Search for the cell housing the specified text and yield its (X, Y) center coordinate. 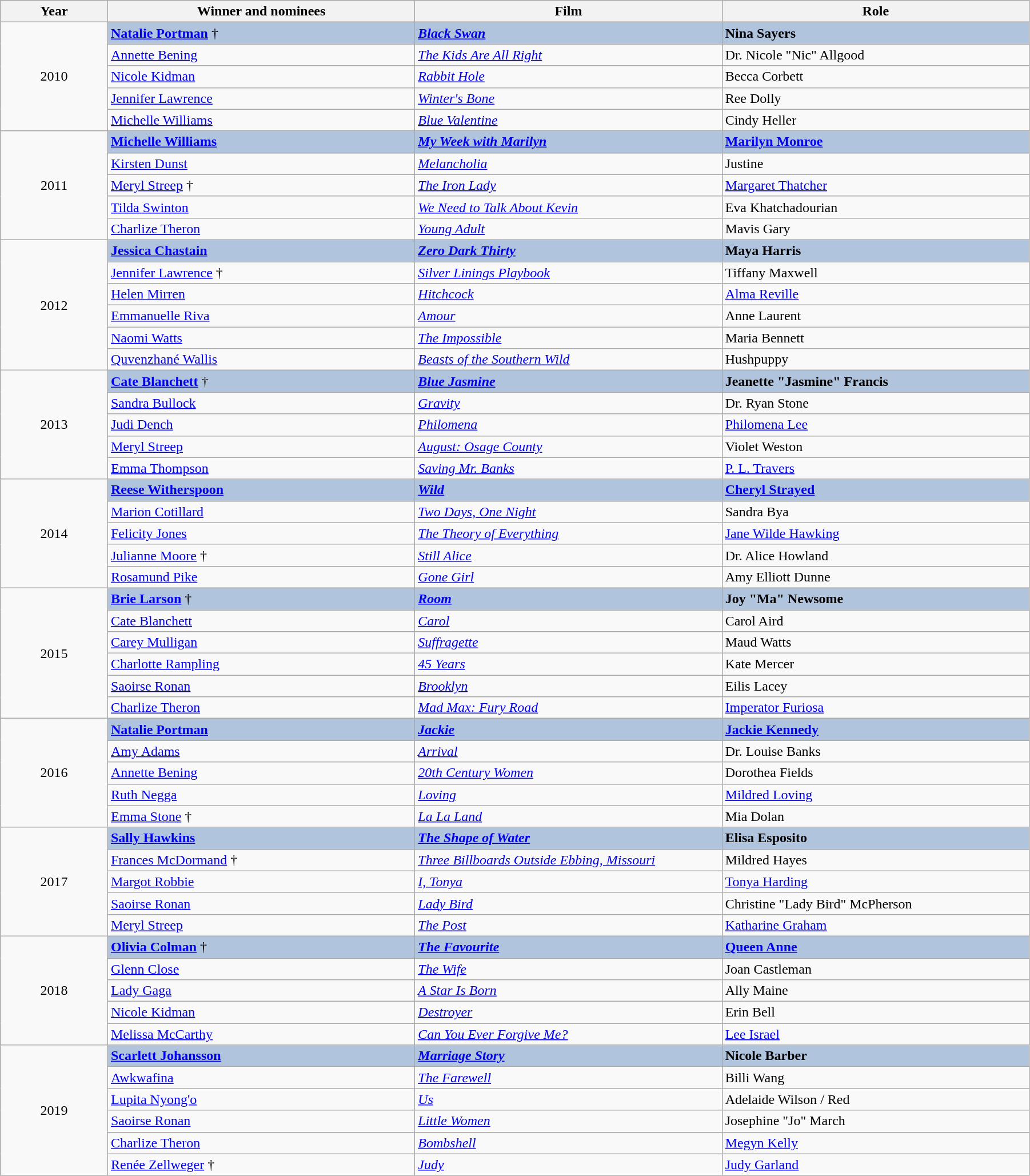
Amour (568, 316)
I, Tonya (568, 882)
Emmanuelle Riva (261, 316)
Josephine "Jo" March (876, 1121)
The Kids Are All Right (568, 55)
Role (876, 11)
The Theory of Everything (568, 533)
Felicity Jones (261, 533)
Still Alice (568, 555)
Violet Weston (876, 447)
Jackie Kennedy (876, 729)
Winner and nominees (261, 11)
Philomena (568, 425)
Cheryl Strayed (876, 490)
2014 (54, 533)
Little Women (568, 1121)
Alma Reville (876, 294)
Margaret Thatcher (876, 185)
Mavis Gary (876, 229)
Saving Mr. Banks (568, 468)
Tilda Swinton (261, 207)
Margot Robbie (261, 882)
Philomena Lee (876, 425)
Dr. Louise Banks (876, 751)
Ree Dolly (876, 98)
Amy Elliott Dunne (876, 577)
2013 (54, 425)
Year (54, 11)
My Week with Marilyn (568, 142)
Judy (568, 1165)
A Star Is Born (568, 991)
August: Osage County (568, 447)
The Post (568, 925)
2010 (54, 77)
Charlotte Rampling (261, 664)
Lady Bird (568, 903)
Elisa Esposito (876, 838)
Room (568, 599)
Joy "Ma" Newsome (876, 599)
Mad Max: Fury Road (568, 708)
Blue Jasmine (568, 381)
Sandra Bya (876, 512)
Amy Adams (261, 751)
Blue Valentine (568, 120)
Erin Bell (876, 1012)
Loving (568, 795)
Judy Garland (876, 1165)
Emma Stone † (261, 816)
Glenn Close (261, 969)
Cate Blanchett † (261, 381)
20th Century Women (568, 773)
Reese Witherspoon (261, 490)
Mia Dolan (876, 816)
Dr. Ryan Stone (876, 403)
Kirsten Dunst (261, 164)
Us (568, 1099)
Quvenzhané Wallis (261, 360)
Renée Zellweger † (261, 1165)
Julianne Moore † (261, 555)
2011 (54, 185)
Ally Maine (876, 991)
Lady Gaga (261, 991)
Carey Mulligan (261, 643)
Tiffany Maxwell (876, 273)
Hitchcock (568, 294)
Hushpuppy (876, 360)
Gone Girl (568, 577)
Two Days, One Night (568, 512)
Jennifer Lawrence (261, 98)
Mildred Hayes (876, 860)
Sally Hawkins (261, 838)
2018 (54, 990)
Tonya Harding (876, 882)
Jackie (568, 729)
Dorothea Fields (876, 773)
Katharine Graham (876, 925)
Rosamund Pike (261, 577)
Nina Sayers (876, 33)
Brooklyn (568, 686)
Judi Dench (261, 425)
Joan Castleman (876, 969)
Mildred Loving (876, 795)
Maud Watts (876, 643)
Film (568, 11)
Three Billboards Outside Ebbing, Missouri (568, 860)
The Iron Lady (568, 185)
Jennifer Lawrence † (261, 273)
Megyn Kelly (876, 1143)
Frances McDormand † (261, 860)
Marion Cotillard (261, 512)
Melissa McCarthy (261, 1034)
Billi Wang (876, 1078)
Queen Anne (876, 947)
La La Land (568, 816)
Young Adult (568, 229)
The Impossible (568, 338)
Kate Mercer (876, 664)
Awkwafina (261, 1078)
Carol (568, 620)
Cate Blanchett (261, 620)
Natalie Portman † (261, 33)
Christine "Lady Bird" McPherson (876, 903)
We Need to Talk About Kevin (568, 207)
Wild (568, 490)
Helen Mirren (261, 294)
Melancholia (568, 164)
Dr. Alice Howland (876, 555)
Jeanette "Jasmine" Francis (876, 381)
Lupita Nyong'o (261, 1099)
Naomi Watts (261, 338)
Dr. Nicole "Nic" Allgood (876, 55)
Adelaide Wilson / Red (876, 1099)
Zero Dark Thirty (568, 250)
Olivia Colman † (261, 947)
Black Swan (568, 33)
Maya Harris (876, 250)
Lee Israel (876, 1034)
Beasts of the Southern Wild (568, 360)
2017 (54, 882)
Arrival (568, 751)
The Shape of Water (568, 838)
Scarlett Johansson (261, 1056)
Nicole Barber (876, 1056)
2015 (54, 653)
Becca Corbett (876, 77)
2012 (54, 305)
Marriage Story (568, 1056)
Justine (876, 164)
Rabbit Hole (568, 77)
Maria Bennett (876, 338)
Sandra Bullock (261, 403)
2019 (54, 1110)
The Favourite (568, 947)
Can You Ever Forgive Me? (568, 1034)
Destroyer (568, 1012)
45 Years (568, 664)
Silver Linings Playbook (568, 273)
Eva Khatchadourian (876, 207)
The Wife (568, 969)
2016 (54, 773)
Natalie Portman (261, 729)
Bombshell (568, 1143)
Carol Aird (876, 620)
Cindy Heller (876, 120)
P. L. Travers (876, 468)
Jessica Chastain (261, 250)
Gravity (568, 403)
Suffragette (568, 643)
Anne Laurent (876, 316)
Brie Larson † (261, 599)
Ruth Negga (261, 795)
Jane Wilde Hawking (876, 533)
Meryl Streep † (261, 185)
Marilyn Monroe (876, 142)
Emma Thompson (261, 468)
Winter's Bone (568, 98)
Eilis Lacey (876, 686)
The Farewell (568, 1078)
Imperator Furiosa (876, 708)
